For the text-containing cell, return its midpoint in (X, Y) coordinate format. 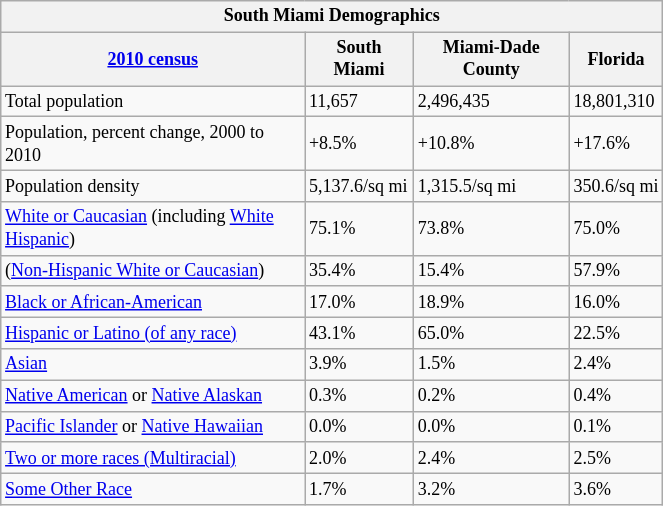
South Miami (360, 59)
Population, percent change, 2000 to 2010 (153, 144)
11,657 (360, 102)
(Non-Hispanic White or Caucasian) (153, 270)
18.9% (491, 302)
Pacific Islander or Native Hawaiian (153, 426)
1.5% (491, 364)
0.4% (616, 396)
57.9% (616, 270)
Total population (153, 102)
75.1% (360, 229)
17.0% (360, 302)
75.0% (616, 229)
0.2% (491, 396)
Population density (153, 186)
White or Caucasian (including White Hispanic) (153, 229)
2.0% (360, 458)
+10.8% (491, 144)
43.1% (360, 334)
5,137.6/sq mi (360, 186)
3.9% (360, 364)
Two or more races (Multiracial) (153, 458)
0.3% (360, 396)
2,496,435 (491, 102)
1,315.5/sq mi (491, 186)
22.5% (616, 334)
18,801,310 (616, 102)
65.0% (491, 334)
16.0% (616, 302)
Asian (153, 364)
15.4% (491, 270)
Native American or Native Alaskan (153, 396)
Hispanic or Latino (of any race) (153, 334)
South Miami Demographics (332, 16)
1.7% (360, 488)
2010 census (153, 59)
+8.5% (360, 144)
3.2% (491, 488)
2.5% (616, 458)
350.6/sq mi (616, 186)
73.8% (491, 229)
+17.6% (616, 144)
35.4% (360, 270)
3.6% (616, 488)
Miami-Dade County (491, 59)
Black or African-American (153, 302)
Florida (616, 59)
Some Other Race (153, 488)
0.1% (616, 426)
